Pinpoint the cell where the given text exists, returning its [x, y] midpoint coordinate. 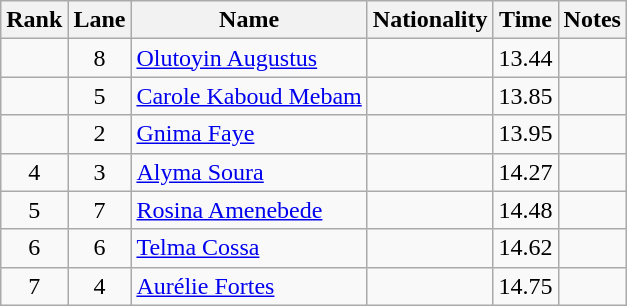
Olutoyin Augustus [249, 58]
Carole Kaboud Mebam [249, 96]
Rank [34, 20]
Time [526, 20]
Rosina Amenebede [249, 210]
2 [100, 134]
Lane [100, 20]
8 [100, 58]
Telma Cossa [249, 248]
13.85 [526, 96]
13.95 [526, 134]
Name [249, 20]
13.44 [526, 58]
Gnima Faye [249, 134]
3 [100, 172]
14.75 [526, 286]
14.48 [526, 210]
14.62 [526, 248]
Notes [592, 20]
Nationality [430, 20]
Alyma Soura [249, 172]
14.27 [526, 172]
Aurélie Fortes [249, 286]
